Find where the given text appears and provide that cell's center as (x, y) coordinate. 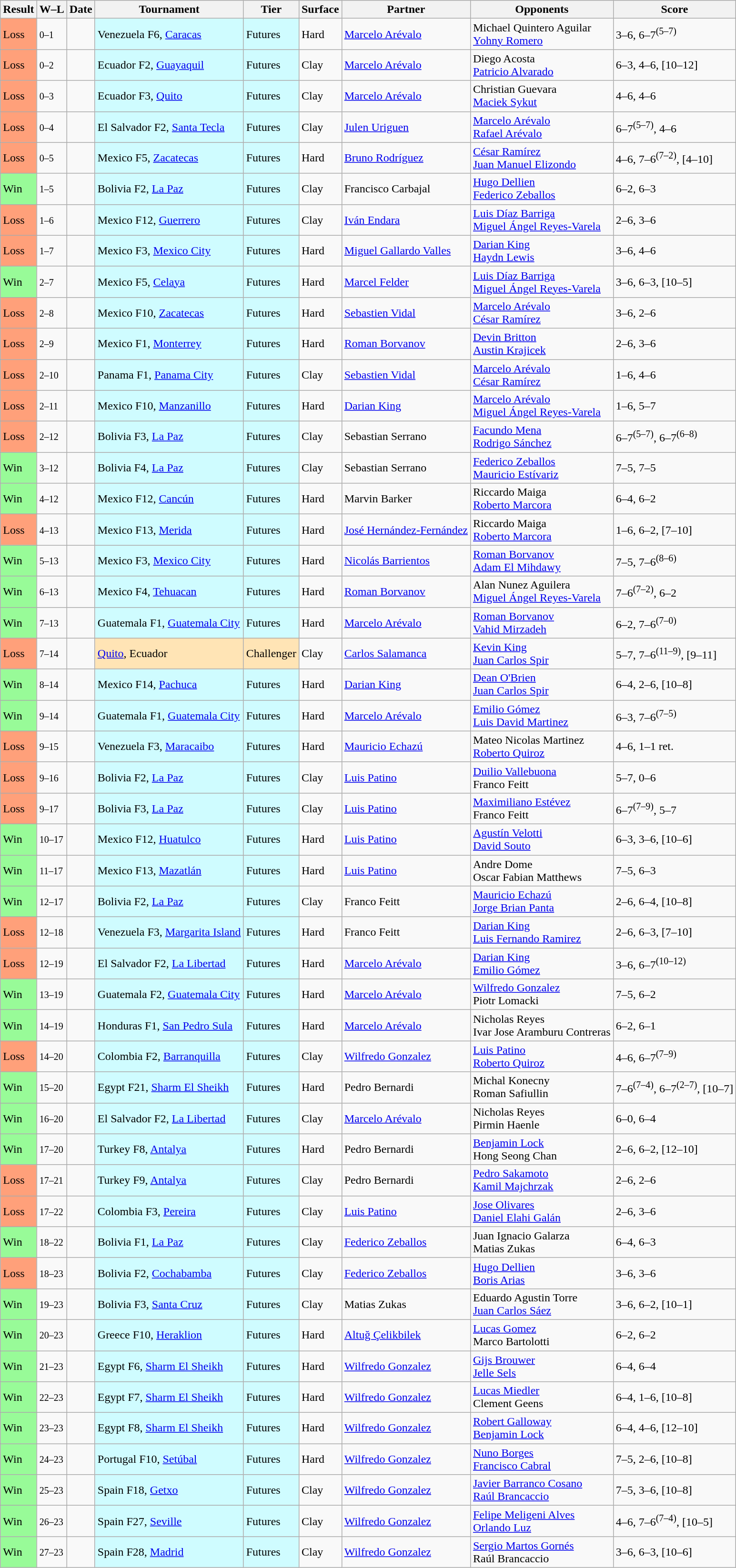
Marcel Felder (406, 282)
Mexico F1, Monterrey (169, 344)
Jose Olivares Daniel Elahi Galán (542, 1211)
Mauricio Echazú Jorge Brian Panta (542, 902)
Christian Guevara Maciek Sykut (542, 96)
6–4, 6–4 (675, 1366)
Mexico F5, Celaya (169, 282)
Robert Galloway Benjamin Lock (542, 1428)
Mexico F12, Huatulco (169, 839)
9–16 (51, 777)
5–7, 0–6 (675, 777)
Spain F28, Madrid (169, 1552)
17–22 (51, 1211)
Egypt F6, Sharm El Sheikh (169, 1366)
0–1 (51, 34)
1–5 (51, 189)
1–6, 4–6 (675, 374)
7–5, 7–5 (675, 468)
Nicholas Reyes Ivar Jose Aramburu Contreras (542, 1026)
Darian King Haydn Lewis (542, 250)
Mexico F5, Zacatecas (169, 158)
16–20 (51, 1118)
2–6, 6–3, [7–10] (675, 932)
Mexico F4, Tehuacan (169, 591)
15–20 (51, 1088)
17–21 (51, 1180)
Eduardo Agustin Torre Juan Carlos Sáez (542, 1304)
9–15 (51, 747)
2–11 (51, 406)
2–7 (51, 282)
Lucas Gomez Marco Bartolotti (542, 1335)
Opponents (542, 10)
6–0, 6–4 (675, 1118)
0–2 (51, 65)
14–19 (51, 1026)
Devin Britton Austin Krajicek (542, 344)
Pedro Sakamoto Kamil Majchrzak (542, 1180)
2–12 (51, 437)
Andre Dome Oscar Fabian Matthews (542, 870)
1–6 (51, 220)
27–23 (51, 1552)
3–6, 3–6 (675, 1273)
4–12 (51, 499)
4–6, 4–6 (675, 96)
6–2, 6–1 (675, 1026)
3–6, 2–6 (675, 312)
Darian King Luis Fernando Ramirez (542, 932)
12–18 (51, 932)
Hugo Dellien Boris Arias (542, 1273)
6–7(5–7), 6–7(6–8) (675, 437)
Agustín Velotti David Souto (542, 839)
7–6(7–4), 6–7(2–7), [10–7] (675, 1088)
César Ramírez Juan Manuel Elizondo (542, 158)
Tier (271, 10)
Tournament (169, 10)
Egypt F8, Sharm El Sheikh (169, 1428)
Portugal F10, Setúbal (169, 1459)
0–5 (51, 158)
7–5, 7–6(8–6) (675, 561)
Ecuador F3, Quito (169, 96)
9–17 (51, 809)
3–6, 6–3, [10–6] (675, 1552)
2–10 (51, 374)
5–13 (51, 561)
Venezuela F3, Maracaibo (169, 747)
2–6, 6–4, [10–8] (675, 902)
Mexico F12, Cancún (169, 499)
0–3 (51, 96)
Maximiliano Estévez Franco Feitt (542, 809)
Panama F1, Panama City (169, 374)
6–4, 1–6, [10–8] (675, 1397)
6–2, 6–3 (675, 189)
8–14 (51, 685)
Result (19, 10)
Colombia F2, Barranquilla (169, 1056)
3–6, 6–3, [10–5] (675, 282)
26–23 (51, 1521)
Venezuela F3, Margarita Island (169, 932)
10–17 (51, 839)
Bruno Rodríguez (406, 158)
3–6, 6–2, [10–1] (675, 1304)
Kevin King Juan Carlos Spir (542, 653)
Mauricio Echazú (406, 747)
Colombia F3, Pereira (169, 1211)
Marcelo Arévalo Rafael Arévalo (542, 127)
6–13 (51, 591)
Francisco Carbajal (406, 189)
18–22 (51, 1242)
6–3, 4–6, [10–12] (675, 65)
Spain F27, Seville (169, 1521)
Partner (406, 10)
22–23 (51, 1397)
2–9 (51, 344)
Hugo Dellien Federico Zeballos (542, 189)
Egypt F7, Sharm El Sheikh (169, 1397)
Marcelo Arévalo Miguel Ángel Reyes-Varela (542, 406)
Roman Borvanov Adam El Mihdawy (542, 561)
3–6, 4–6 (675, 250)
2–6, 6–2, [12–10] (675, 1149)
Mexico F10, Manzanillo (169, 406)
4–6, 1–1 ret. (675, 747)
Nuno Borges Francisco Cabral (542, 1459)
1–6, 5–7 (675, 406)
Mexico F10, Zacatecas (169, 312)
Carlos Salamanca (406, 653)
19–23 (51, 1304)
Lucas Miedler Clement Geens (542, 1397)
7–5, 3–6, [10–8] (675, 1490)
Bolivia F4, La Paz (169, 468)
14–20 (51, 1056)
6–7(5–7), 4–6 (675, 127)
Venezuela F6, Caracas (169, 34)
17–20 (51, 1149)
Michael Quintero Aguilar Yohny Romero (542, 34)
Diego Acosta Patricio Alvarado (542, 65)
5–7, 7–6(11–9), [9–11] (675, 653)
6–4, 2–6, [10–8] (675, 685)
6–3, 3–6, [10–6] (675, 839)
Mexico F14, Pachuca (169, 685)
20–23 (51, 1335)
Turkey F9, Antalya (169, 1180)
Turkey F8, Antalya (169, 1149)
Nicolás Barrientos (406, 561)
El Salvador F2, Santa Tecla (169, 127)
Felipe Meligeni Alves Orlando Luz (542, 1521)
13–19 (51, 994)
Sergio Martos Gornés Raúl Brancaccio (542, 1552)
Date (81, 10)
Bolivia F3, Santa Cruz (169, 1304)
W–L (51, 10)
9–14 (51, 715)
4–6, 7–6(7–2), [4–10] (675, 158)
7–5, 6–3 (675, 870)
Roman Borvanov Vahid Mirzadeh (542, 623)
Spain F18, Getxo (169, 1490)
Matias Zukas (406, 1304)
3–6, 6–7(5–7) (675, 34)
Mateo Nicolas Martinez Roberto Quiroz (542, 747)
7–14 (51, 653)
Dean O'Brien Juan Carlos Spir (542, 685)
Egypt F21, Sharm El Sheikh (169, 1088)
6–4, 6–2 (675, 499)
4–6, 6–7(7–9) (675, 1056)
24–23 (51, 1459)
Guatemala F2, Guatemala City (169, 994)
Ecuador F2, Guayaquil (169, 65)
23–23 (51, 1428)
3–6, 6–7(10–12) (675, 964)
Facundo Mena Rodrigo Sánchez (542, 437)
Juan Ignacio Galarza Matias Zukas (542, 1242)
21–23 (51, 1366)
Mexico F13, Mazatlán (169, 870)
4–13 (51, 529)
Alan Nunez Aguilera Miguel Ángel Reyes-Varela (542, 591)
Greece F10, Heraklion (169, 1335)
6–4, 6–3 (675, 1242)
7–13 (51, 623)
Altuğ Çelikbilek (406, 1335)
Emilio Gómez Luis David Martinez (542, 715)
Bolivia F2, Cochabamba (169, 1273)
11–17 (51, 870)
Marvin Barker (406, 499)
Wilfredo Gonzalez Piotr Lomacki (542, 994)
0–4 (51, 127)
18–23 (51, 1273)
12–19 (51, 964)
7–5, 6–2 (675, 994)
4–6, 7–6(7–4), [10–5] (675, 1521)
6–2, 7–6(7–0) (675, 623)
7–6(7–2), 6–2 (675, 591)
6–4, 4–6, [12–10] (675, 1428)
6–3, 7–6(7–5) (675, 715)
Javier Barranco Cosano Raúl Brancaccio (542, 1490)
Challenger (271, 653)
Score (675, 10)
25–23 (51, 1490)
6–2, 6–2 (675, 1335)
Honduras F1, San Pedro Sula (169, 1026)
Mexico F13, Merida (169, 529)
7–5, 2–6, [10–8] (675, 1459)
Duilio Vallebuona Franco Feitt (542, 777)
6–7(7–9), 5–7 (675, 809)
Gijs Brouwer Jelle Sels (542, 1366)
Nicholas Reyes Pirmin Haenle (542, 1118)
2–6, 2–6 (675, 1180)
Benjamin Lock Hong Seong Chan (542, 1149)
Darian King Emilio Gómez (542, 964)
Federico Zeballos Mauricio Estívariz (542, 468)
Mexico F12, Guerrero (169, 220)
2–8 (51, 312)
Surface (320, 10)
3–12 (51, 468)
José Hernández-Fernández (406, 529)
1–6, 6–2, [7–10] (675, 529)
12–17 (51, 902)
Iván Endara (406, 220)
Michal Konecny Roman Safiullin (542, 1088)
Miguel Gallardo Valles (406, 250)
Quito, Ecuador (169, 653)
1–7 (51, 250)
Luis Patino Roberto Quiroz (542, 1056)
Bolivia F1, La Paz (169, 1242)
Julen Uriguen (406, 127)
